Scan for the cell matching the given text and deliver its (X, Y) coordinate at center. 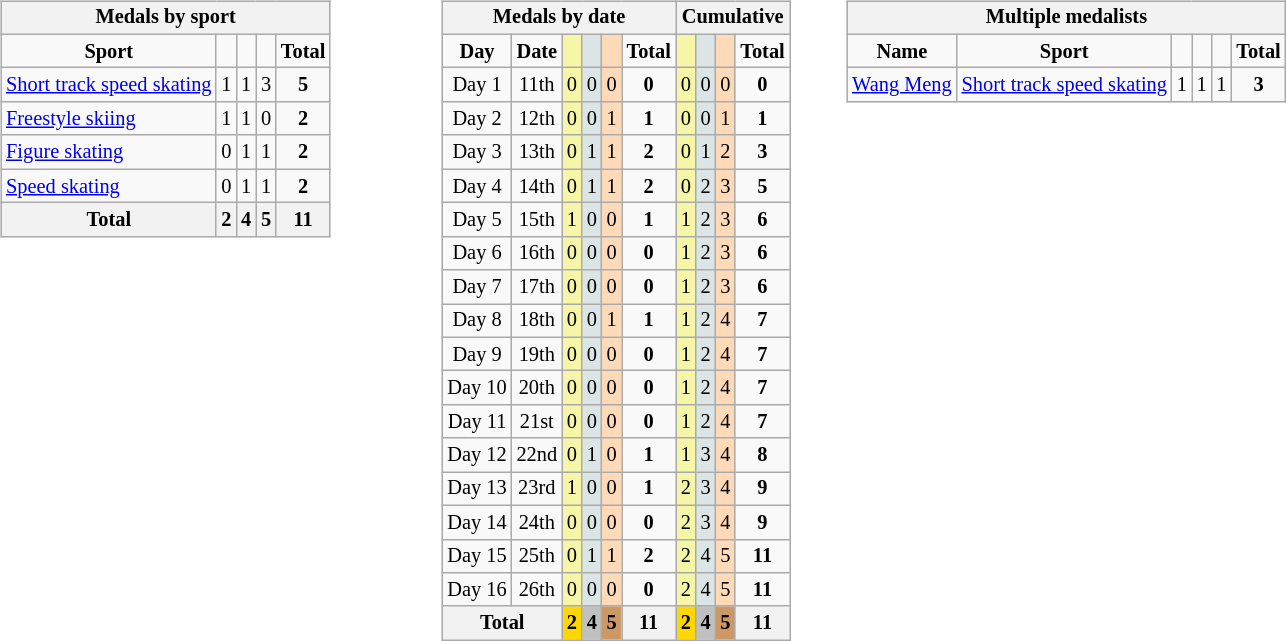
16th (537, 253)
Freestyle skiing (108, 119)
15th (537, 220)
Figure skating (108, 152)
Day 3 (476, 152)
Day 7 (476, 287)
Day 12 (476, 455)
Day 15 (476, 556)
22nd (537, 455)
25th (537, 556)
8 (762, 455)
Day (476, 51)
Day 13 (476, 489)
26th (537, 590)
20th (537, 388)
17th (537, 287)
12th (537, 119)
Day 5 (476, 220)
Medals by sport (166, 18)
Day 11 (476, 422)
Day 4 (476, 186)
Speed skating (108, 186)
Day 8 (476, 321)
Day 10 (476, 388)
21st (537, 422)
13th (537, 152)
24th (537, 522)
Day 16 (476, 590)
11th (537, 85)
Name (902, 51)
Day 6 (476, 253)
Wang Meng (902, 85)
18th (537, 321)
Date (537, 51)
Cumulative (733, 18)
14th (537, 186)
Medals by date (558, 18)
Day 14 (476, 522)
19th (537, 354)
Day 9 (476, 354)
23rd (537, 489)
Multiple medalists (1066, 18)
Day 1 (476, 85)
Day 2 (476, 119)
